Return the (x, y) coordinate for the center point of the cell that contains the specified text.  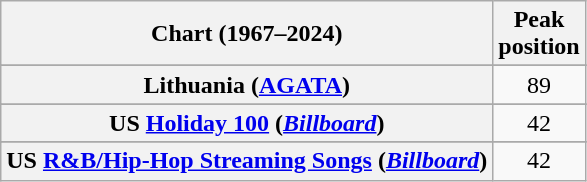
US R&B/Hip-Hop Streaming Songs (Billboard) (247, 161)
89 (539, 85)
Chart (1967–2024) (247, 34)
Peakposition (539, 34)
Lithuania (AGATA) (247, 85)
US Holiday 100 (Billboard) (247, 123)
